Return the [X, Y] coordinate for the center point of the cell that contains the specified text.  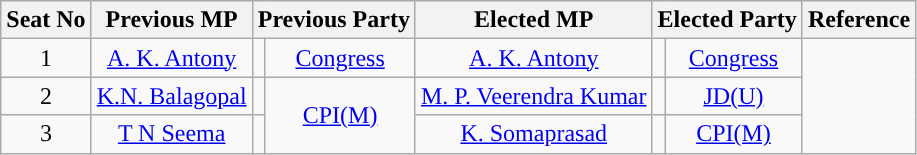
JD(U) [734, 96]
Reference [858, 20]
M. P. Veerendra Kumar [534, 96]
T N Seema [172, 134]
Elected Party [727, 20]
K. Somaprasad [534, 134]
K.N. Balagopal [172, 96]
Previous Party [334, 20]
3 [46, 134]
2 [46, 96]
1 [46, 58]
Previous MP [172, 20]
Elected MP [534, 20]
Seat No [46, 20]
